Output the [x, y] coordinate of the center of the cell containing the given text.  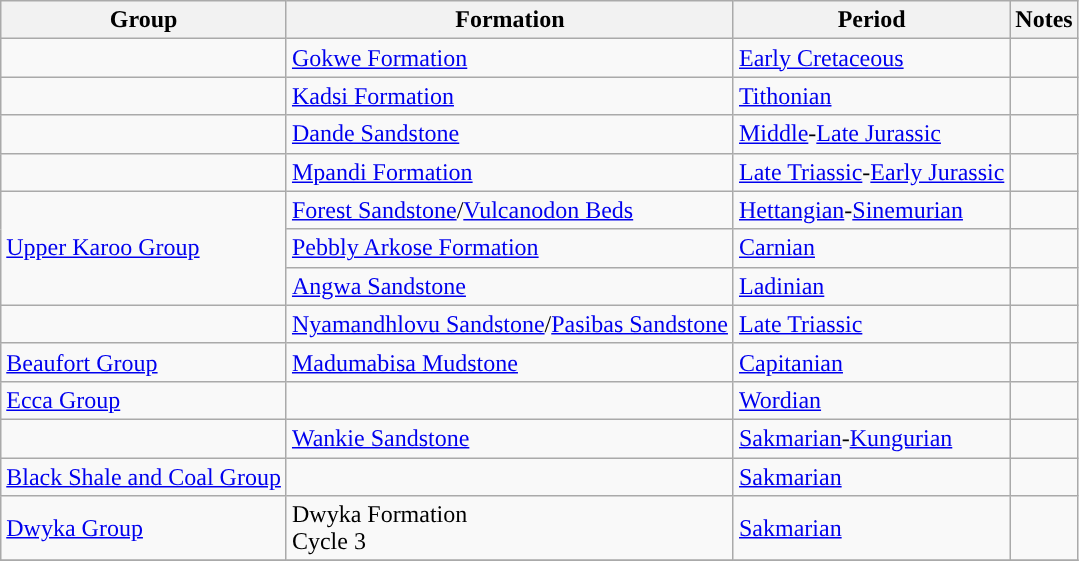
Tithonian [871, 96]
Dande Sandstone [510, 134]
Capitanian [871, 362]
Group [144, 20]
Wordian [871, 400]
Ecca Group [144, 400]
Notes [1044, 20]
Period [871, 20]
Formation [510, 20]
Dwyka Group [144, 528]
Dwyka FormationCycle 3 [510, 528]
Carnian [871, 248]
Early Cretaceous [871, 58]
Kadsi Formation [510, 96]
Pebbly Arkose Formation [510, 248]
Ladinian [871, 286]
Middle-Late Jurassic [871, 134]
Sakmarian-Kungurian [871, 438]
Hettangian-Sinemurian [871, 210]
Nyamandhlovu Sandstone/Pasibas Sandstone [510, 324]
Beaufort Group [144, 362]
Mpandi Formation [510, 172]
Madumabisa Mudstone [510, 362]
Angwa Sandstone [510, 286]
Upper Karoo Group [144, 248]
Late Triassic-Early Jurassic [871, 172]
Forest Sandstone/Vulcanodon Beds [510, 210]
Wankie Sandstone [510, 438]
Black Shale and Coal Group [144, 477]
Gokwe Formation [510, 58]
Late Triassic [871, 324]
